Identify which cell holds the provided text, then report its (X, Y) central coordinate. 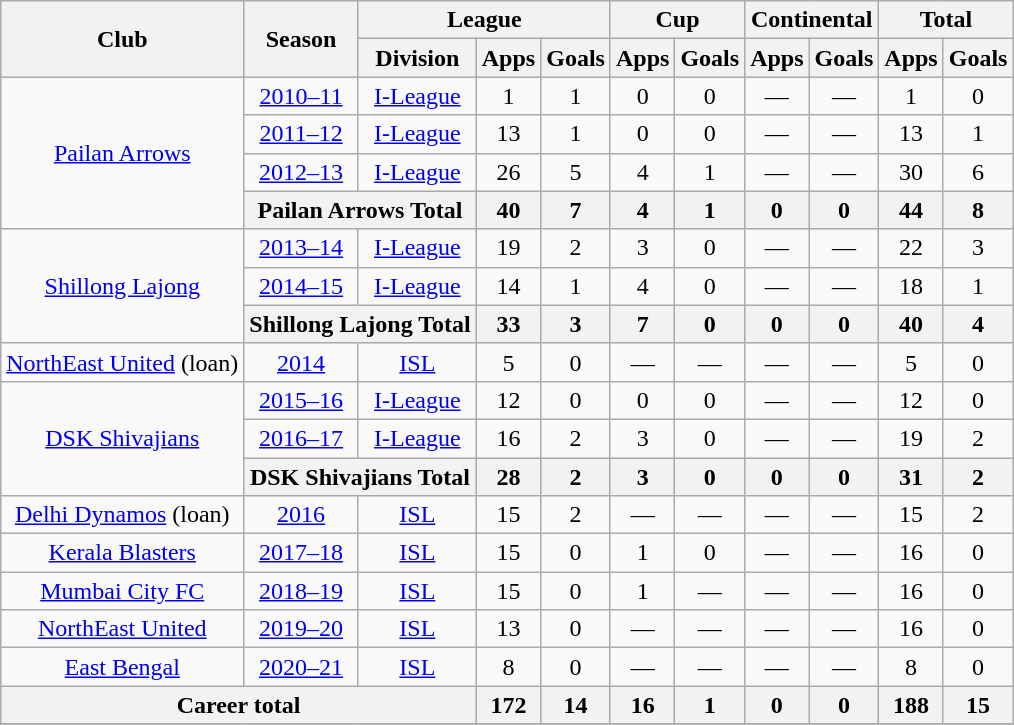
Shillong Lajong (122, 286)
Cup (677, 20)
33 (508, 324)
2020–21 (302, 667)
2015–16 (302, 400)
2016–17 (302, 438)
26 (508, 172)
2012–13 (302, 172)
Shillong Lajong Total (360, 324)
Division (417, 58)
2017–18 (302, 553)
NorthEast United (loan) (122, 362)
Continental (812, 20)
6 (978, 172)
28 (508, 477)
44 (911, 210)
East Bengal (122, 667)
2014–15 (302, 286)
2019–20 (302, 629)
22 (911, 248)
Career total (239, 705)
2016 (302, 515)
2014 (302, 362)
League (484, 20)
Pailan Arrows (122, 153)
2013–14 (302, 248)
2018–19 (302, 591)
Pailan Arrows Total (360, 210)
30 (911, 172)
18 (911, 286)
Club (122, 39)
172 (508, 705)
2010–11 (302, 96)
188 (911, 705)
2011–12 (302, 134)
31 (911, 477)
DSK Shivajians (122, 438)
Kerala Blasters (122, 553)
Delhi Dynamos (loan) (122, 515)
Mumbai City FC (122, 591)
NorthEast United (122, 629)
DSK Shivajians Total (360, 477)
Total (946, 20)
Season (302, 39)
